Find where the given text appears and provide that cell's center as (X, Y) coordinate. 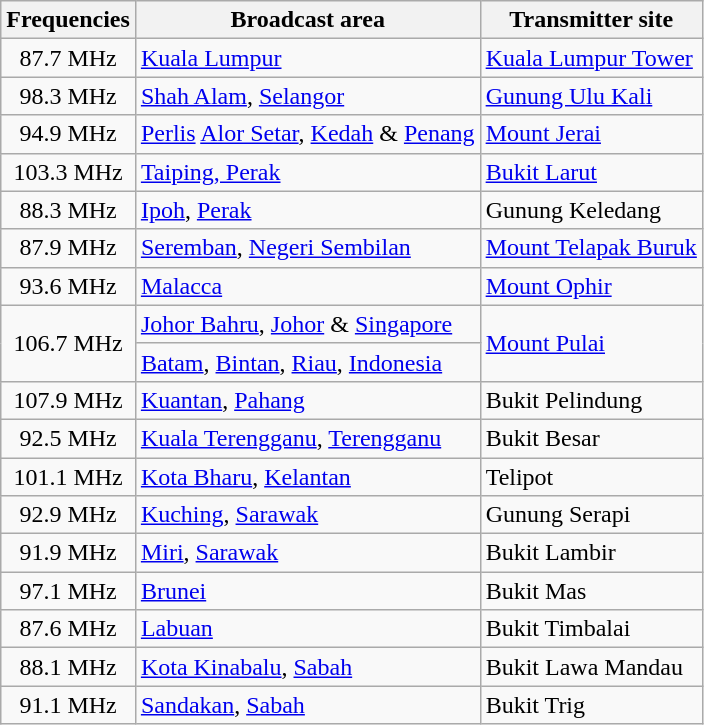
87.6 MHz (68, 629)
Gunung Serapi (591, 515)
87.9 MHz (68, 248)
98.3 MHz (68, 96)
101.1 MHz (68, 477)
Bukit Trig (591, 705)
Broadcast area (308, 20)
92.9 MHz (68, 515)
94.9 MHz (68, 134)
Kota Kinabalu, Sabah (308, 667)
Kuching, Sarawak (308, 515)
Kuala Lumpur (308, 58)
Taiping, Perak (308, 172)
Bukit Lawa Mandau (591, 667)
88.3 MHz (68, 210)
91.9 MHz (68, 553)
Gunung Ulu Kali (591, 96)
Telipot (591, 477)
87.7 MHz (68, 58)
Perlis Alor Setar, Kedah & Penang (308, 134)
Bukit Pelindung (591, 400)
Labuan (308, 629)
Malacca (308, 286)
Johor Bahru, Johor & Singapore (308, 324)
Kuala Lumpur Tower (591, 58)
107.9 MHz (68, 400)
97.1 MHz (68, 591)
Mount Jerai (591, 134)
Bukit Besar (591, 438)
92.5 MHz (68, 438)
Kuala Terengganu, Terengganu (308, 438)
91.1 MHz (68, 705)
Bukit Mas (591, 591)
Frequencies (68, 20)
Kuantan, Pahang (308, 400)
88.1 MHz (68, 667)
103.3 MHz (68, 172)
Bukit Larut (591, 172)
Bukit Timbalai (591, 629)
Kota Bharu, Kelantan (308, 477)
Transmitter site (591, 20)
Ipoh, Perak (308, 210)
Brunei (308, 591)
Sandakan, Sabah (308, 705)
Seremban, Negeri Sembilan (308, 248)
Gunung Keledang (591, 210)
93.6 MHz (68, 286)
106.7 MHz (68, 343)
Mount Ophir (591, 286)
Shah Alam, Selangor (308, 96)
Mount Pulai (591, 343)
Miri, Sarawak (308, 553)
Mount Telapak Buruk (591, 248)
Batam, Bintan, Riau, Indonesia (308, 362)
Bukit Lambir (591, 553)
